From the cell containing the given text, extract its center point as [x, y] coordinate. 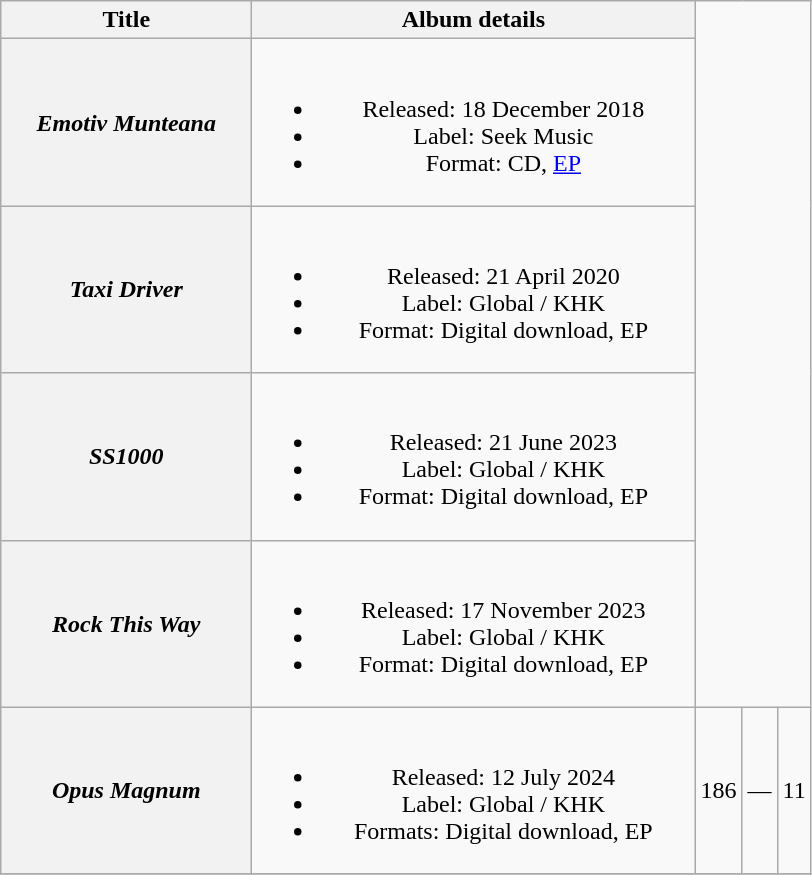
Opus Magnum [126, 790]
Released: 12 July 2024Label: Global / KHKFormats: Digital download, EP [474, 790]
11 [794, 790]
Album details [474, 20]
Rock This Way [126, 624]
— [760, 790]
SS1000 [126, 456]
Emotiv Munteana [126, 122]
Title [126, 20]
Taxi Driver [126, 290]
Released: 21 April 2020Label: Global / KHKFormat: Digital download, EP [474, 290]
Released: 18 December 2018Label: Seek MusicFormat: CD, EP [474, 122]
Released: 17 November 2023Label: Global / KHKFormat: Digital download, EP [474, 624]
Released: 21 June 2023Label: Global / KHKFormat: Digital download, EP [474, 456]
186 [718, 790]
